Pinpoint the cell where the given text exists, returning its [X, Y] midpoint coordinate. 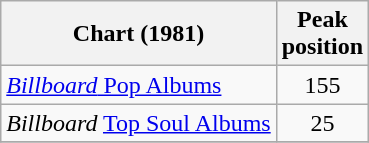
Billboard Top Soul Albums [138, 123]
Chart (1981) [138, 34]
Peakposition [322, 34]
25 [322, 123]
155 [322, 85]
Billboard Pop Albums [138, 85]
